Pinpoint the cell where the given text exists, returning its (x, y) midpoint coordinate. 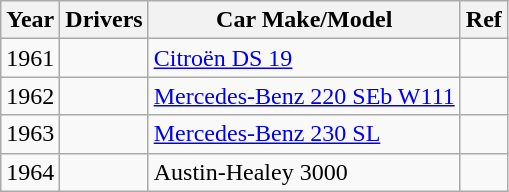
Drivers (104, 20)
Citroën DS 19 (304, 58)
Mercedes-Benz 230 SL (304, 134)
Ref (484, 20)
Mercedes-Benz 220 SEb W111 (304, 96)
Year (30, 20)
Car Make/Model (304, 20)
Austin-Healey 3000 (304, 172)
1962 (30, 96)
1961 (30, 58)
1964 (30, 172)
1963 (30, 134)
